Return the (X, Y) coordinate for the center point of the cell that contains the specified text.  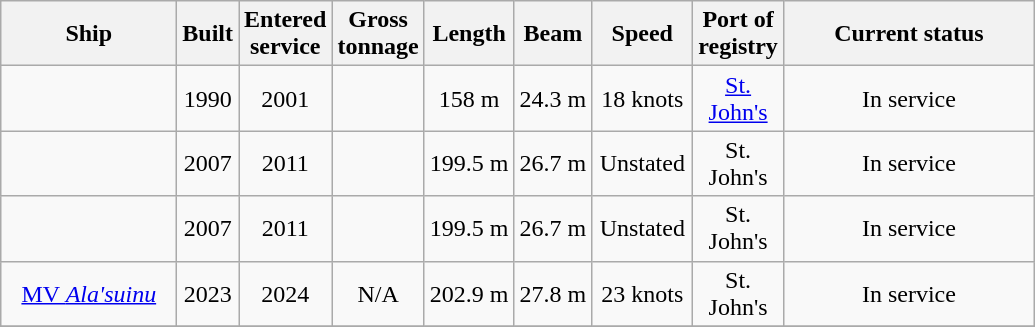
Entered service (286, 34)
23 knots (642, 294)
202.9 m (469, 294)
N/A (378, 294)
2023 (208, 294)
Ship (89, 34)
Built (208, 34)
2001 (286, 98)
Port of registry (738, 34)
Length (469, 34)
1990 (208, 98)
MV Ala'suinu (89, 294)
2024 (286, 294)
18 knots (642, 98)
Speed (642, 34)
158 m (469, 98)
27.8 m (553, 294)
Gross tonnage (378, 34)
24.3 m (553, 98)
Current status (908, 34)
Beam (553, 34)
